Determine the [x, y] coordinate at the center of the cell enclosing the given text.  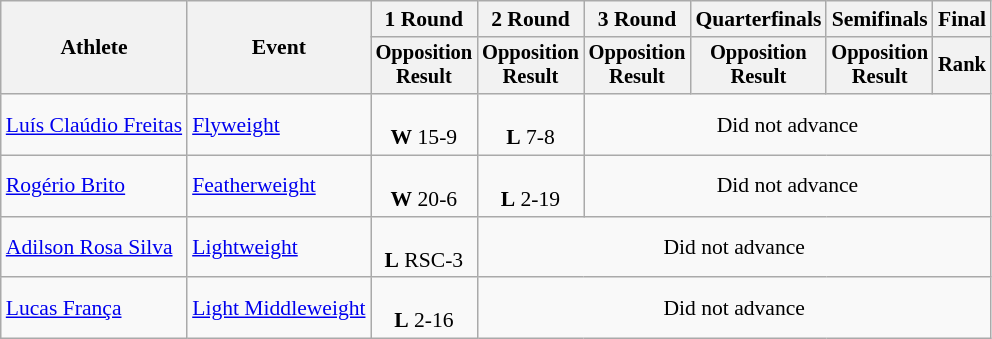
L 7-8 [530, 124]
Final [962, 19]
Lightweight [278, 248]
3 Round [638, 19]
Athlete [94, 48]
Event [278, 48]
Rank [962, 66]
L RSC-3 [424, 248]
Flyweight [278, 124]
1 Round [424, 19]
2 Round [530, 19]
Lucas França [94, 308]
W 15-9 [424, 124]
Quarterfinals [758, 19]
L 2-19 [530, 186]
W 20-6 [424, 186]
Rogério Brito [94, 186]
L 2-16 [424, 308]
Semifinals [880, 19]
Adilson Rosa Silva [94, 248]
Luís Claúdio Freitas [94, 124]
Featherweight [278, 186]
Light Middleweight [278, 308]
